Return (X, Y) of the center of cell containing provided text 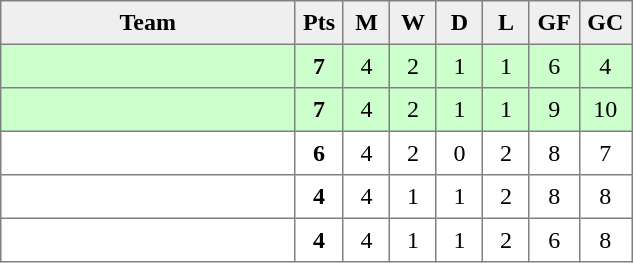
D (459, 23)
L (506, 23)
Team (148, 23)
Pts (319, 23)
M (366, 23)
GF (554, 23)
0 (459, 153)
9 (554, 110)
W (413, 23)
10 (605, 110)
GC (605, 23)
